Locate the cell with the specified text and output its (x, y) center coordinate. 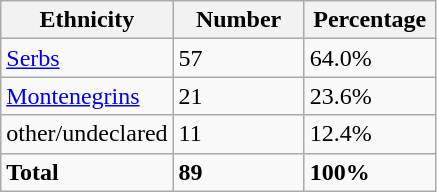
Ethnicity (87, 20)
64.0% (370, 58)
Montenegrins (87, 96)
other/undeclared (87, 134)
100% (370, 172)
Number (238, 20)
89 (238, 172)
Percentage (370, 20)
Serbs (87, 58)
21 (238, 96)
Total (87, 172)
12.4% (370, 134)
23.6% (370, 96)
11 (238, 134)
57 (238, 58)
